Return [x, y] of the center of cell containing provided text 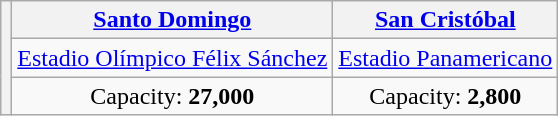
Estadio Olímpico Félix Sánchez [172, 58]
Capacity: 2,800 [446, 96]
Capacity: 27,000 [172, 96]
Estadio Panamericano [446, 58]
Santo Domingo [172, 20]
San Cristóbal [446, 20]
